Identify which cell holds the provided text, then report its (X, Y) central coordinate. 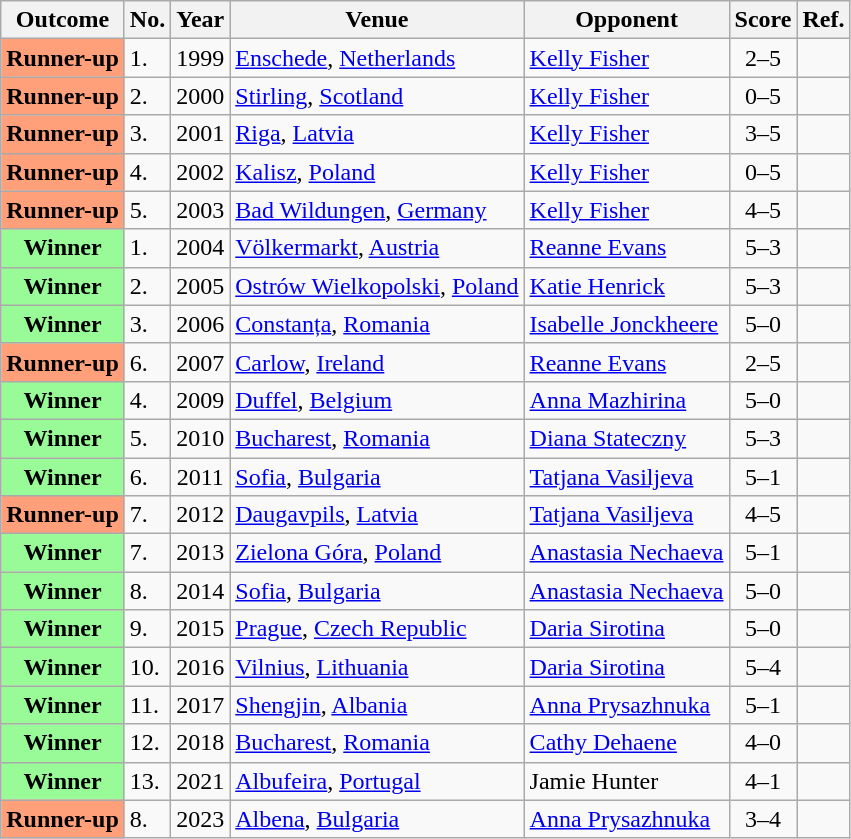
10. (147, 667)
Stirling, Scotland (377, 96)
2014 (200, 591)
2023 (200, 819)
Prague, Czech Republic (377, 629)
2005 (200, 286)
12. (147, 743)
2007 (200, 362)
Ostrów Wielkopolski, Poland (377, 286)
2003 (200, 210)
5–4 (763, 667)
Albena, Bulgaria (377, 819)
2006 (200, 324)
Shengjin, Albania (377, 705)
Duffel, Belgium (377, 400)
2002 (200, 172)
2004 (200, 248)
Ref. (824, 20)
2010 (200, 438)
Enschede, Netherlands (377, 58)
Katie Henrick (626, 286)
2000 (200, 96)
Jamie Hunter (626, 781)
3–5 (763, 134)
Venue (377, 20)
2018 (200, 743)
2011 (200, 477)
Constanța, Romania (377, 324)
2021 (200, 781)
Vilnius, Lithuania (377, 667)
Isabelle Jonckheere (626, 324)
Diana Stateczny (626, 438)
2009 (200, 400)
Year (200, 20)
Opponent (626, 20)
2016 (200, 667)
Carlow, Ireland (377, 362)
2012 (200, 515)
Kalisz, Poland (377, 172)
2015 (200, 629)
3–4 (763, 819)
Daugavpils, Latvia (377, 515)
4–1 (763, 781)
Score (763, 20)
Zielona Góra, Poland (377, 553)
Anna Mazhirina (626, 400)
Cathy Dehaene (626, 743)
No. (147, 20)
13. (147, 781)
Albufeira, Portugal (377, 781)
Bad Wildungen, Germany (377, 210)
11. (147, 705)
2013 (200, 553)
4–0 (763, 743)
1999 (200, 58)
2017 (200, 705)
9. (147, 629)
Outcome (63, 20)
Riga, Latvia (377, 134)
Völkermarkt, Austria (377, 248)
2001 (200, 134)
